Find where the given text appears and provide that cell's center as (x, y) coordinate. 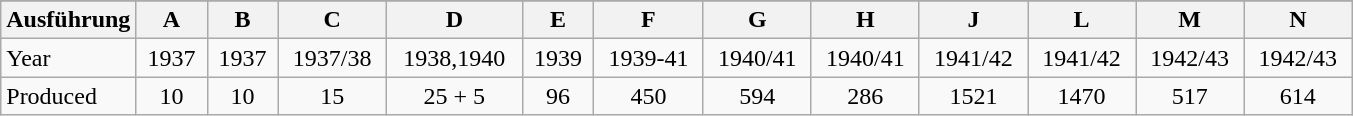
1938,1940 (454, 58)
614 (1298, 96)
A (172, 20)
L (1082, 20)
D (454, 20)
J (973, 20)
1939-41 (649, 58)
C (332, 20)
G (757, 20)
Year (68, 58)
25 + 5 (454, 96)
1937/38 (332, 58)
286 (865, 96)
E (558, 20)
B (242, 20)
Produced (68, 96)
96 (558, 96)
594 (757, 96)
F (649, 20)
517 (1190, 96)
N (1298, 20)
1521 (973, 96)
450 (649, 96)
1939 (558, 58)
15 (332, 96)
M (1190, 20)
Ausführung (68, 20)
1470 (1082, 96)
H (865, 20)
